Locate the cell with the specified text and output its [X, Y] center coordinate. 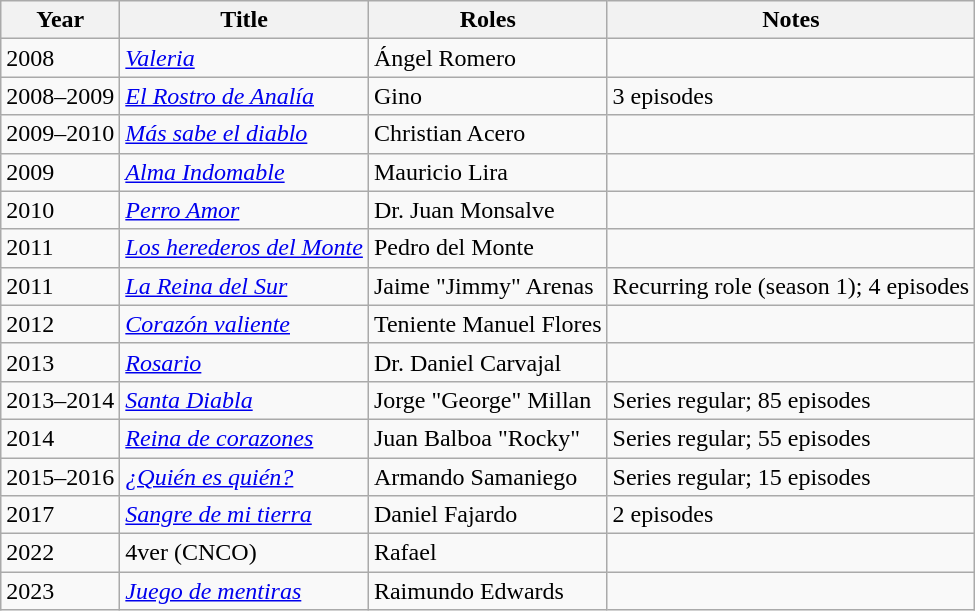
¿Quién es quién? [244, 477]
4ver (CNCO) [244, 553]
Notes [791, 20]
Los herederos del Monte [244, 248]
Sangre de mi tierra [244, 515]
2012 [60, 324]
Jorge "George" Millan [488, 400]
2008–2009 [60, 96]
Christian Acero [488, 134]
Juego de mentiras [244, 591]
Gino [488, 96]
Series regular; 55 episodes [791, 438]
Year [60, 20]
2014 [60, 438]
Raimundo Edwards [488, 591]
2023 [60, 591]
Pedro del Monte [488, 248]
Mauricio Lira [488, 172]
Dr. Daniel Carvajal [488, 362]
2 episodes [791, 515]
2015–2016 [60, 477]
Ángel Romero [488, 58]
Rafael [488, 553]
Armando Samaniego [488, 477]
2009–2010 [60, 134]
Reina de corazones [244, 438]
Series regular; 85 episodes [791, 400]
2009 [60, 172]
Series regular; 15 episodes [791, 477]
La Reina del Sur [244, 286]
Rosario [244, 362]
2013–2014 [60, 400]
Roles [488, 20]
2010 [60, 210]
2022 [60, 553]
2013 [60, 362]
Alma Indomable [244, 172]
Valeria [244, 58]
Recurring role (season 1); 4 episodes [791, 286]
Title [244, 20]
2008 [60, 58]
El Rostro de Analía [244, 96]
Dr. Juan Monsalve [488, 210]
Jaime "Jimmy" Arenas [488, 286]
Más sabe el diablo [244, 134]
Perro Amor [244, 210]
Corazón valiente [244, 324]
2017 [60, 515]
Teniente Manuel Flores [488, 324]
3 episodes [791, 96]
Santa Diabla [244, 400]
Juan Balboa "Rocky" [488, 438]
Daniel Fajardo [488, 515]
